Determine the [X, Y] coordinate at the center of the cell enclosing the given text.  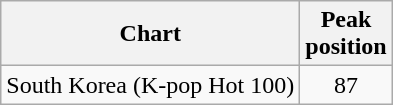
Chart [150, 34]
South Korea (K-pop Hot 100) [150, 85]
87 [346, 85]
Peakposition [346, 34]
